Search for the cell housing the specified text and yield its (x, y) center coordinate. 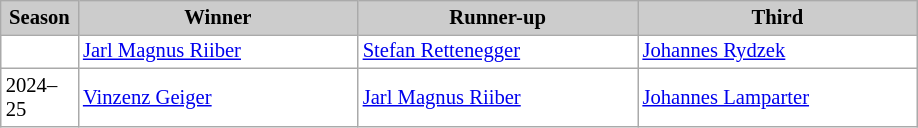
Winner (218, 17)
Johannes Lamparter (778, 97)
Johannes Rydzek (778, 51)
Third (778, 17)
Stefan Rettenegger (498, 51)
2024–25 (40, 97)
Season (40, 17)
Vinzenz Geiger (218, 97)
Runner-up (498, 17)
